Provide the (X, Y) coordinate of the cell's center where the given text is located.  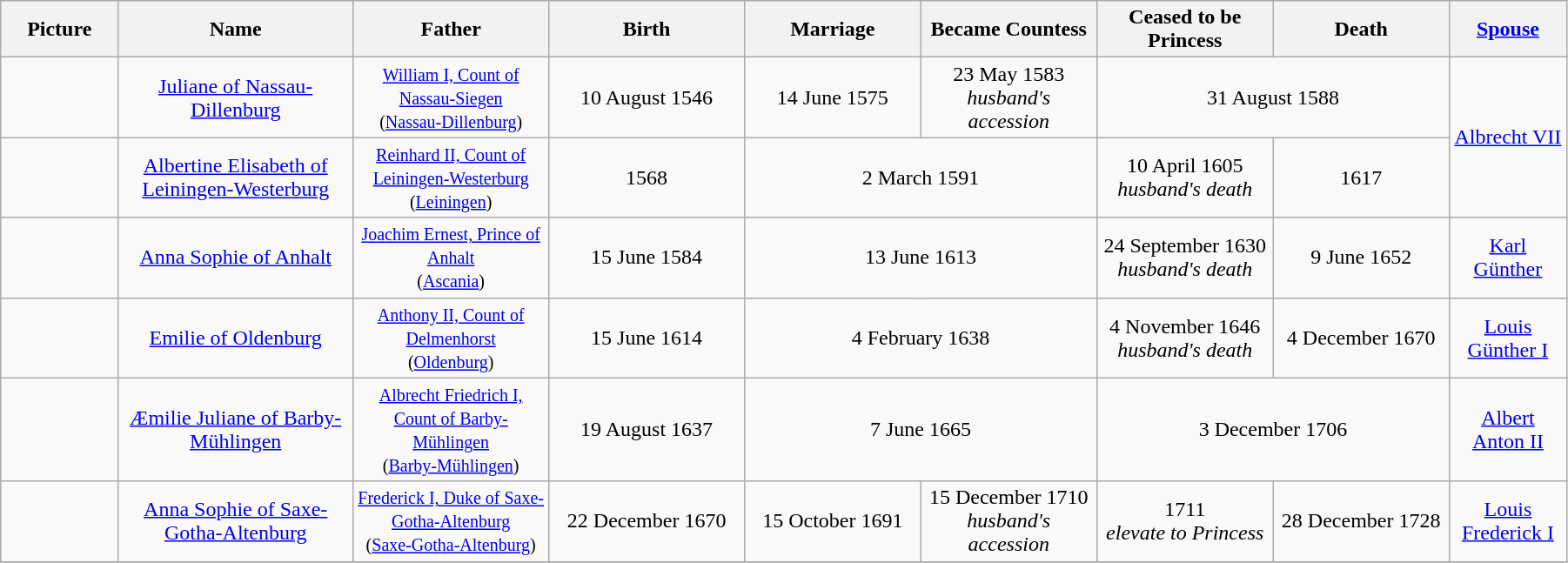
31 August 1588 (1272, 97)
Father (451, 30)
Anthony II, Count of Delmenhorst(Oldenburg) (451, 338)
28 December 1728 (1361, 521)
Reinhard II, Count of Leiningen-Westerburg(Leiningen) (451, 178)
10 August 1546 (647, 97)
10 April 1605husband's death (1184, 178)
1711elevate to Princess (1184, 521)
15 June 1614 (647, 338)
Albrecht VII (1507, 137)
Albrecht Friedrich I, Count of Barby-Mühlingen(Barby-Mühlingen) (451, 430)
3 December 1706 (1272, 430)
4 February 1638 (921, 338)
Joachim Ernest, Prince of Anhalt(Ascania) (451, 258)
24 September 1630husband's death (1184, 258)
4 December 1670 (1361, 338)
15 December 1710husband's accession (1008, 521)
4 November 1646husband's death (1184, 338)
1568 (647, 178)
Albert Anton II (1507, 430)
13 June 1613 (921, 258)
Louis Frederick I (1507, 521)
Emilie of Oldenburg (236, 338)
2 March 1591 (921, 178)
Ceased to be Princess (1184, 30)
Death (1361, 30)
Marriage (833, 30)
Name (236, 30)
Picture (59, 30)
23 May 1583husband's accession (1008, 97)
22 December 1670 (647, 521)
William I, Count of Nassau-Siegen(Nassau-Dillenburg) (451, 97)
Anna Sophie of Anhalt (236, 258)
Karl Günther (1507, 258)
Louis Günther I (1507, 338)
Became Countess (1008, 30)
7 June 1665 (921, 430)
15 June 1584 (647, 258)
14 June 1575 (833, 97)
Æmilie Juliane of Barby-Mühlingen (236, 430)
Spouse (1507, 30)
1617 (1361, 178)
9 June 1652 (1361, 258)
15 October 1691 (833, 521)
Birth (647, 30)
19 August 1637 (647, 430)
Anna Sophie of Saxe-Gotha-Altenburg (236, 521)
Frederick I, Duke of Saxe-Gotha-Altenburg(Saxe-Gotha-Altenburg) (451, 521)
Albertine Elisabeth of Leiningen-Westerburg (236, 178)
Juliane of Nassau-Dillenburg (236, 97)
